Determine the (X, Y) coordinate at the center of the cell enclosing the given text.  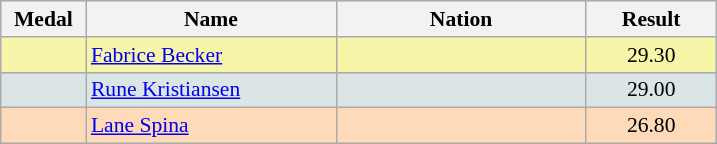
Lane Spina (211, 126)
Medal (44, 19)
26.80 (651, 126)
Name (211, 19)
Rune Kristiansen (211, 90)
Fabrice Becker (211, 55)
Result (651, 19)
29.00 (651, 90)
29.30 (651, 55)
Nation (461, 19)
